Find where the given text appears and provide that cell's center as (X, Y) coordinate. 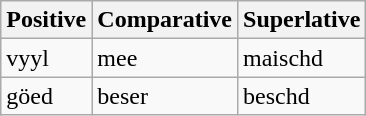
vyyl (46, 58)
Comparative (165, 20)
göed (46, 96)
maischd (302, 58)
Superlative (302, 20)
Positive (46, 20)
mee (165, 58)
beser (165, 96)
beschd (302, 96)
